Return (x, y) of the center of cell containing provided text 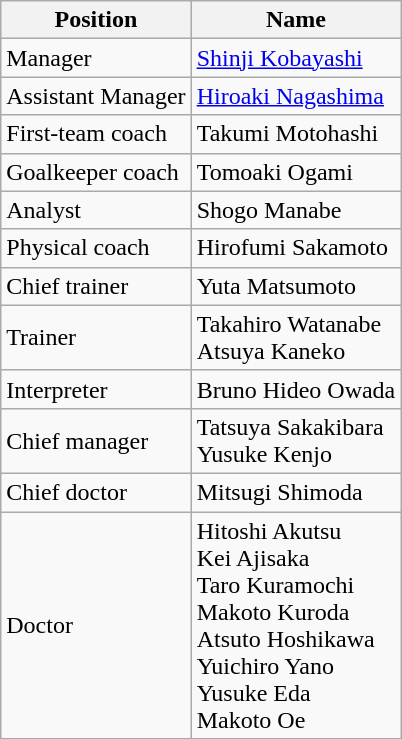
Doctor (96, 626)
Takumi Motohashi (296, 134)
Bruno Hideo Owada (296, 389)
Shogo Manabe (296, 210)
Tatsuya Sakakibara Yusuke Kenjo (296, 440)
Position (96, 20)
Yuta Matsumoto (296, 286)
Chief doctor (96, 492)
Interpreter (96, 389)
Shinji Kobayashi (296, 58)
Hitoshi Akutsu Kei Ajisaka Taro Kuramochi Makoto Kuroda Atsuto Hoshikawa Yuichiro Yano Yusuke Eda Makoto Oe (296, 626)
Goalkeeper coach (96, 172)
Takahiro Watanabe Atsuya Kaneko (296, 338)
Chief manager (96, 440)
First-team coach (96, 134)
Assistant Manager (96, 96)
Name (296, 20)
Trainer (96, 338)
Mitsugi Shimoda (296, 492)
Manager (96, 58)
Physical coach (96, 248)
Chief trainer (96, 286)
Analyst (96, 210)
Tomoaki Ogami (296, 172)
Hirofumi Sakamoto (296, 248)
Hiroaki Nagashima (296, 96)
